Identify which cell holds the provided text, then report its (X, Y) central coordinate. 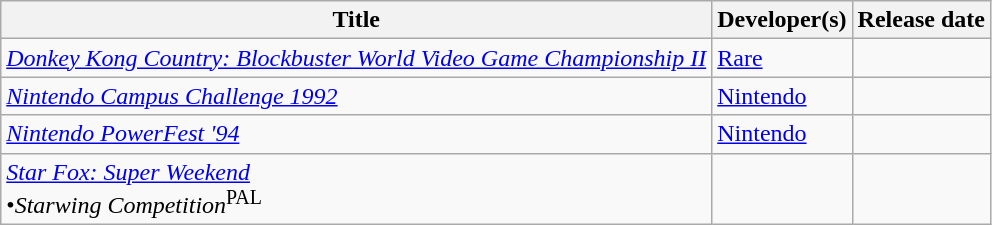
Developer(s) (782, 20)
Release date (921, 20)
Nintendo PowerFest '94 (356, 134)
Title (356, 20)
Star Fox: Super Weekend•Starwing CompetitionPAL (356, 189)
Donkey Kong Country: Blockbuster World Video Game Championship II (356, 58)
Nintendo Campus Challenge 1992 (356, 96)
Rare (782, 58)
